Return the [x, y] coordinate for the center point of the cell that contains the specified text.  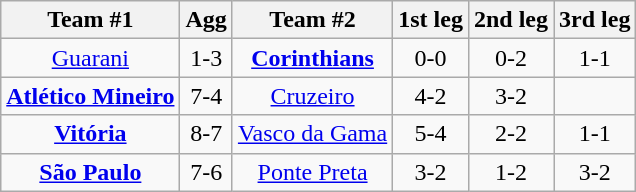
Cruzeiro [312, 96]
1st leg [431, 20]
7-4 [206, 96]
Corinthians [312, 58]
Team #2 [312, 20]
Ponte Preta [312, 172]
Vitória [90, 134]
São Paulo [90, 172]
1-3 [206, 58]
8-7 [206, 134]
Vasco da Gama [312, 134]
1-2 [510, 172]
4-2 [431, 96]
7-6 [206, 172]
Agg [206, 20]
0-2 [510, 58]
Guarani [90, 58]
Atlético Mineiro [90, 96]
Team #1 [90, 20]
2-2 [510, 134]
2nd leg [510, 20]
5-4 [431, 134]
0-0 [431, 58]
3rd leg [595, 20]
